Determine the [X, Y] coordinate at the center of the cell enclosing the given text.  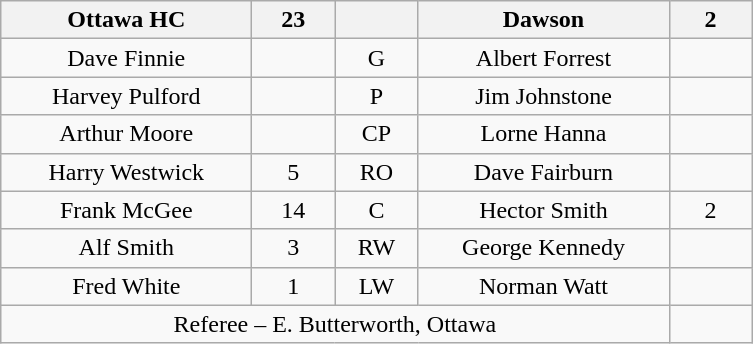
Jim Johnstone [544, 96]
Dave Fairburn [544, 172]
Norman Watt [544, 286]
CP [376, 134]
Alf Smith [126, 248]
Hector Smith [544, 210]
G [376, 58]
Fred White [126, 286]
P [376, 96]
Dave Finnie [126, 58]
5 [294, 172]
14 [294, 210]
Harvey Pulford [126, 96]
Frank McGee [126, 210]
Lorne Hanna [544, 134]
Harry Westwick [126, 172]
George Kennedy [544, 248]
RO [376, 172]
3 [294, 248]
23 [294, 20]
Albert Forrest [544, 58]
Ottawa HC [126, 20]
Referee – E. Butterworth, Ottawa [335, 324]
C [376, 210]
Dawson [544, 20]
LW [376, 286]
RW [376, 248]
Arthur Moore [126, 134]
1 [294, 286]
